From the cell containing the given text, extract its center point as (X, Y) coordinate. 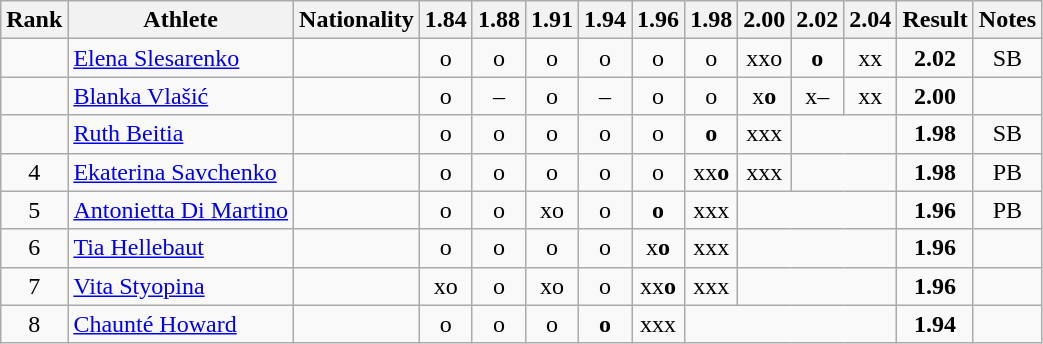
x– (818, 96)
7 (34, 286)
Tia Hellebaut (181, 248)
Athlete (181, 20)
Ekaterina Savchenko (181, 172)
5 (34, 210)
Chaunté Howard (181, 324)
Ruth Beitia (181, 134)
Blanka Vlašić (181, 96)
Nationality (357, 20)
6 (34, 248)
Vita Styopina (181, 286)
8 (34, 324)
2.04 (870, 20)
Notes (1007, 20)
Antonietta Di Martino (181, 210)
4 (34, 172)
1.84 (446, 20)
1.91 (552, 20)
Elena Slesarenko (181, 58)
Rank (34, 20)
1.88 (498, 20)
Result (935, 20)
